Capture the cell that displays the provided text and extract its (X, Y) central coordinate. 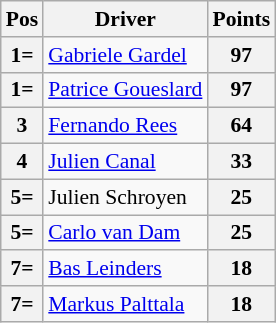
Fernando Rees (125, 126)
Patrice Goueslard (125, 90)
33 (241, 162)
Pos (22, 19)
64 (241, 126)
Points (241, 19)
Julien Schroyen (125, 197)
Markus Palttala (125, 304)
Driver (125, 19)
4 (22, 162)
Carlo van Dam (125, 233)
Julien Canal (125, 162)
Bas Leinders (125, 269)
3 (22, 126)
Gabriele Gardel (125, 55)
